From the cell containing the given text, extract its center point as (x, y) coordinate. 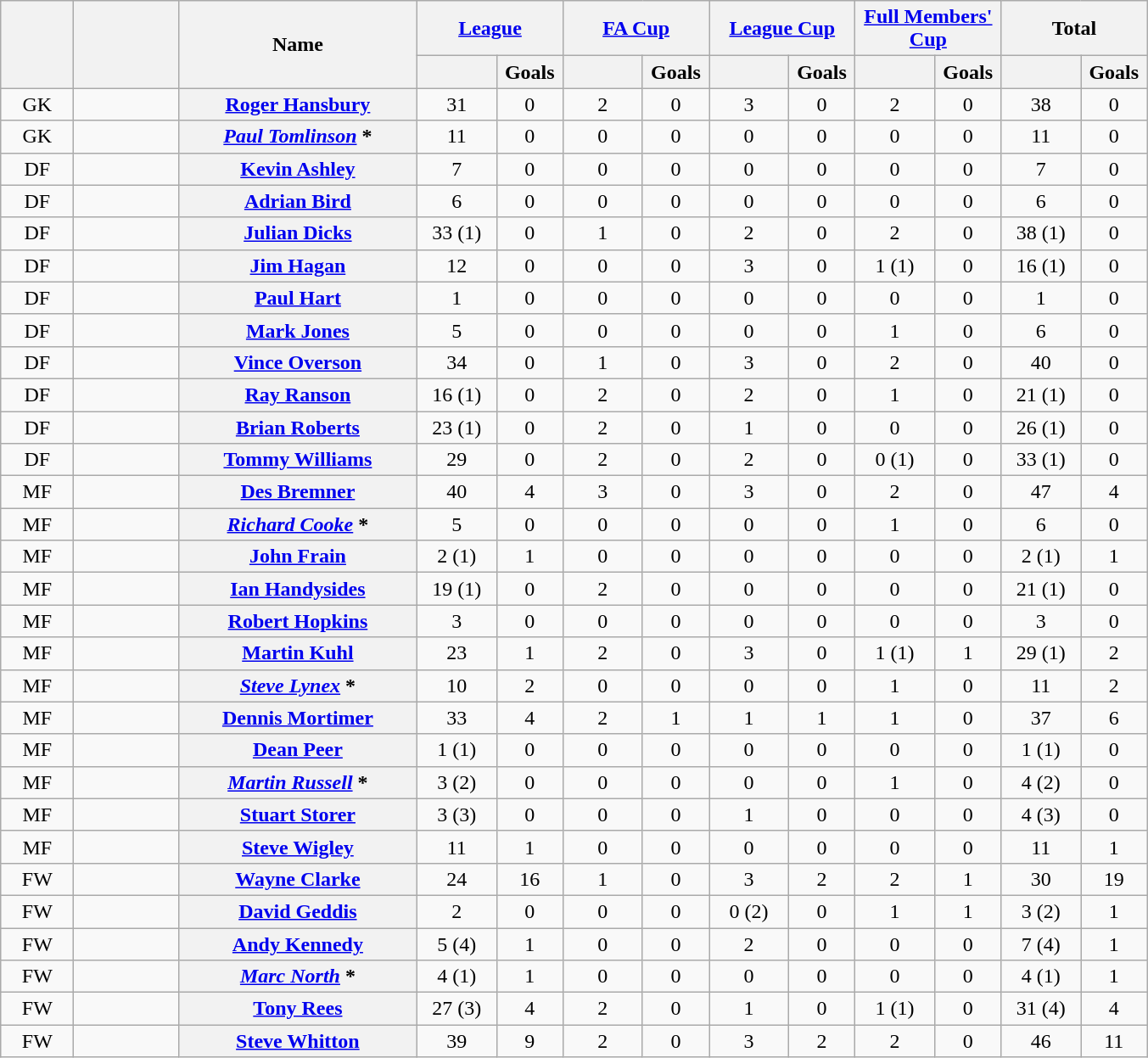
Mark Jones (297, 330)
Martin Russell * (297, 782)
David Geddis (297, 911)
23 (456, 653)
30 (1041, 879)
Steve Lynex * (297, 686)
Julian Dicks (297, 233)
27 (3) (456, 1009)
Name (297, 44)
Robert Hopkins (297, 621)
Andy Kennedy (297, 944)
Vince Overson (297, 362)
Tony Rees (297, 1009)
Steve Whitton (297, 1041)
John Frain (297, 557)
Martin Kuhl (297, 653)
29 (1) (1041, 653)
4 (2) (1041, 782)
Tommy Williams (297, 460)
4 (3) (1041, 814)
Paul Hart (297, 298)
16 (529, 879)
38 (1041, 104)
Richard Cooke * (297, 524)
0 (2) (749, 911)
19 (1) (456, 589)
10 (456, 686)
23 (1) (456, 427)
Stuart Storer (297, 814)
3 (3) (456, 814)
33 (456, 718)
Brian Roberts (297, 427)
9 (529, 1041)
Wayne Clarke (297, 879)
Adrian Bird (297, 201)
Dennis Mortimer (297, 718)
Steve Wigley (297, 847)
League (490, 29)
Paul Tomlinson * (297, 137)
39 (456, 1041)
31 (456, 104)
Ray Ranson (297, 395)
Kevin Ashley (297, 169)
Ian Handysides (297, 589)
Jim Hagan (297, 266)
29 (456, 460)
19 (1115, 879)
Roger Hansbury (297, 104)
38 (1) (1041, 233)
Total (1074, 29)
0 (1) (895, 460)
24 (456, 879)
FA Cup (636, 29)
Dean Peer (297, 750)
12 (456, 266)
31 (4) (1041, 1009)
League Cup (782, 29)
Marc North * (297, 977)
Des Bremner (297, 492)
26 (1) (1041, 427)
47 (1041, 492)
46 (1041, 1041)
Full Members' Cup (928, 29)
7 (4) (1041, 944)
37 (1041, 718)
34 (456, 362)
5 (4) (456, 944)
